Search for the cell housing the specified text and yield its [x, y] center coordinate. 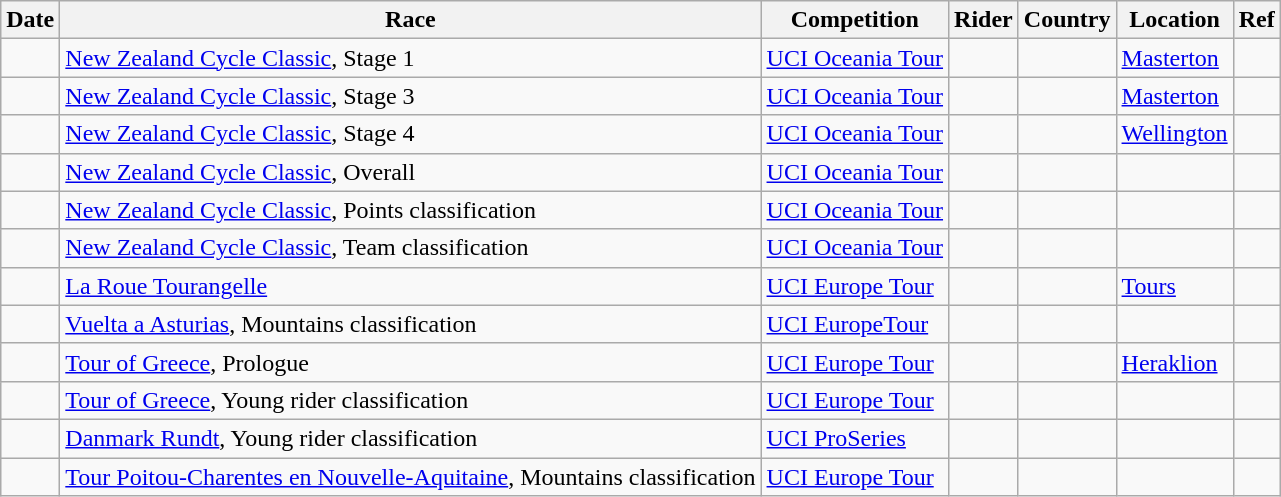
Country [1067, 20]
New Zealand Cycle Classic, Points classification [410, 210]
Date [30, 20]
Tour of Greece, Prologue [410, 362]
Danmark Rundt, Young rider classification [410, 438]
New Zealand Cycle Classic, Stage 1 [410, 58]
UCI EuropeTour [855, 324]
Vuelta a Asturias, Mountains classification [410, 324]
Tour Poitou-Charentes en Nouvelle-Aquitaine, Mountains classification [410, 477]
Heraklion [1174, 362]
La Roue Tourangelle [410, 286]
Location [1174, 20]
New Zealand Cycle Classic, Stage 4 [410, 134]
Wellington [1174, 134]
New Zealand Cycle Classic, Team classification [410, 248]
Tours [1174, 286]
New Zealand Cycle Classic, Stage 3 [410, 96]
Tour of Greece, Young rider classification [410, 400]
Race [410, 20]
UCI ProSeries [855, 438]
Rider [984, 20]
Ref [1256, 20]
Competition [855, 20]
New Zealand Cycle Classic, Overall [410, 172]
